Identify which cell holds the provided text, then report its [X, Y] central coordinate. 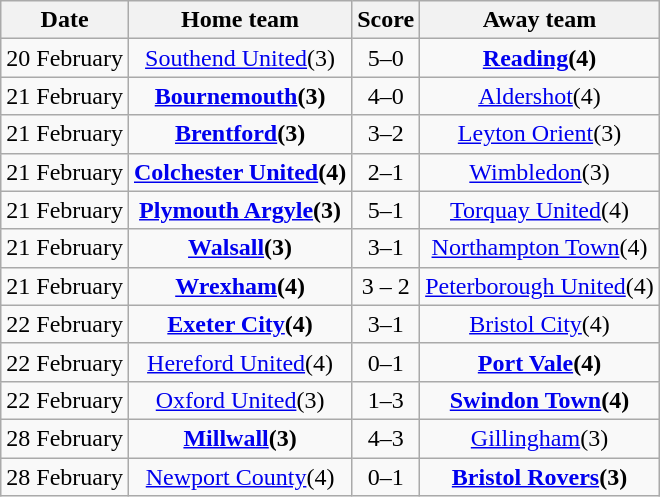
Aldershot(4) [540, 96]
3 – 2 [386, 286]
2–1 [386, 172]
Wimbledon(3) [540, 172]
3–2 [386, 134]
Plymouth Argyle(3) [240, 210]
Hereford United(4) [240, 362]
5–1 [386, 210]
Reading(4) [540, 58]
Southend United(3) [240, 58]
4–3 [386, 438]
Bournemouth(3) [240, 96]
Swindon Town(4) [540, 400]
Peterborough United(4) [540, 286]
Colchester United(4) [240, 172]
Northampton Town(4) [540, 248]
Home team [240, 20]
Bristol City(4) [540, 324]
4–0 [386, 96]
Walsall(3) [240, 248]
20 February [65, 58]
Wrexham(4) [240, 286]
1–3 [386, 400]
Exeter City(4) [240, 324]
Oxford United(3) [240, 400]
5–0 [386, 58]
Bristol Rovers(3) [540, 477]
Port Vale(4) [540, 362]
Away team [540, 20]
Brentford(3) [240, 134]
Gillingham(3) [540, 438]
Newport County(4) [240, 477]
Leyton Orient(3) [540, 134]
Torquay United(4) [540, 210]
Date [65, 20]
Millwall(3) [240, 438]
Score [386, 20]
